Pinpoint the cell where the given text exists, returning its [X, Y] midpoint coordinate. 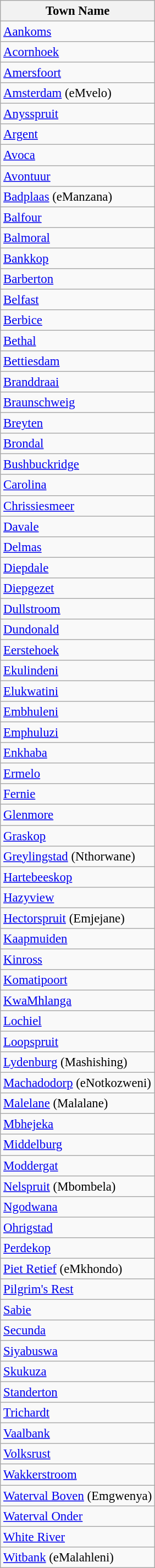
Middelburg [78, 1145]
Diepgezet [78, 588]
Siyabuswa [78, 1351]
Berbice [78, 320]
Ohrigstad [78, 1227]
Elukwatini [78, 692]
Emphuluzi [78, 733]
Waterval Onder [78, 1516]
Diepdale [78, 568]
Witbank (eMalahleni) [78, 1557]
Amersfoort [78, 73]
Carolina [78, 485]
Vaalbank [78, 1434]
Hazyview [78, 897]
Komatipoort [78, 980]
Braunschweig [78, 403]
Bethal [78, 341]
Dullstroom [78, 609]
Perdekop [78, 1248]
Dundonald [78, 630]
Volksrust [78, 1454]
Wakkerstroom [78, 1475]
Embhuleni [78, 712]
Ekulindeni [78, 671]
Greylingstad (Nthorwane) [78, 856]
Ngodwana [78, 1207]
Malelane (Malalane) [78, 1103]
Sabie [78, 1310]
Mbhejeka [78, 1124]
Breyten [78, 423]
Avoca [78, 155]
Standerton [78, 1392]
Trichardt [78, 1413]
Bettiesdam [78, 361]
Glenmore [78, 815]
Secunda [78, 1331]
Skukuza [78, 1372]
Lochiel [78, 1021]
Delmas [78, 547]
KwaMhlanga [78, 1000]
Brondal [78, 444]
White River [78, 1537]
Amsterdam (eMvelo) [78, 93]
Davale [78, 527]
Bankkop [78, 258]
Machadodorp (eNotkozweni) [78, 1083]
Balfour [78, 217]
Barberton [78, 279]
Nelspruit (Mbombela) [78, 1186]
Piet Retief (eMkhondo) [78, 1269]
Ermelo [78, 774]
Acornhoek [78, 52]
Pilgrim's Rest [78, 1289]
Chrissiesmeer [78, 506]
Badplaas (eManzana) [78, 196]
Bushbuckridge [78, 465]
Anysspruit [78, 114]
Balmoral [78, 237]
Loopspruit [78, 1042]
Kaapmuiden [78, 939]
Hartebeeskop [78, 877]
Enkhaba [78, 753]
Graskop [78, 836]
Moddergat [78, 1165]
Kinross [78, 959]
Avontuur [78, 176]
Eerstehoek [78, 650]
Argent [78, 134]
Hectorspruit (Emjejane) [78, 918]
Belfast [78, 299]
Lydenburg (Mashishing) [78, 1062]
Branddraai [78, 382]
Town Name [78, 11]
Waterval Boven (Emgwenya) [78, 1496]
Fernie [78, 795]
Aankoms [78, 32]
